Detect which cell encompasses the target text, then output its [X, Y] center coordinate. 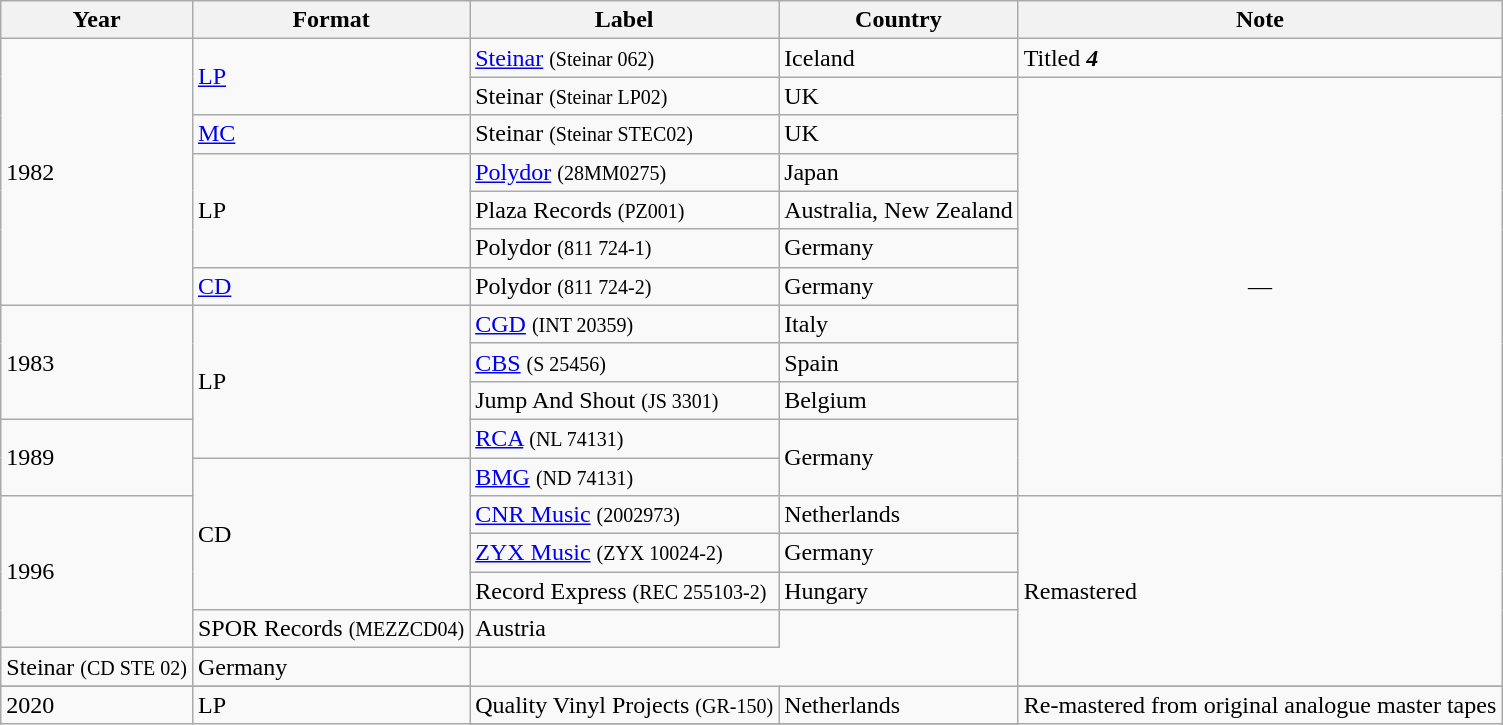
Year [97, 20]
Hungary [899, 591]
1989 [97, 457]
1983 [97, 362]
Remastered [1260, 591]
Steinar (Steinar STEC02) [624, 134]
Italy [899, 324]
Steinar (Steinar LP02) [624, 96]
ZYX Music (ZYX 10024-2) [624, 553]
MC [330, 134]
CNR Music (2002973) [624, 515]
Spain [899, 362]
RCA (NL 74131) [624, 438]
CBS (S 25456) [624, 362]
1982 [97, 172]
Quality Vinyl Projects (GR-150) [624, 705]
Country [899, 20]
Titled 4 [1260, 58]
Record Express (REC 255103-2) [624, 591]
Re-mastered from original analogue master tapes [1260, 705]
Plaza Records (PZ001) [624, 210]
Polydor (811 724-1) [624, 248]
Austria [624, 629]
2020 [97, 705]
Steinar (CD STE 02) [97, 667]
Steinar (Steinar 062) [624, 58]
Iceland [899, 58]
Japan [899, 172]
BMG (ND 74131) [624, 477]
Polydor (28MM0275) [624, 172]
Note [1260, 20]
Format [330, 20]
SPOR Records (MEZZCD04) [330, 629]
Polydor (811 724-2) [624, 286]
Belgium [899, 400]
1996 [97, 572]
Australia, New Zealand [899, 210]
Label [624, 20]
— [1260, 286]
CGD (INT 20359) [624, 324]
Jump And Shout (JS 3301) [624, 400]
